Scan for the cell matching the given text and deliver its [X, Y] coordinate at center. 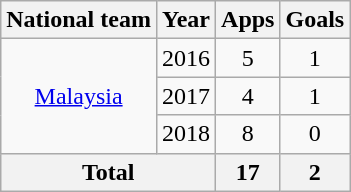
4 [248, 96]
17 [248, 172]
National team [79, 20]
2 [315, 172]
Goals [315, 20]
Apps [248, 20]
5 [248, 58]
0 [315, 134]
2016 [186, 58]
Malaysia [79, 96]
2017 [186, 96]
2018 [186, 134]
Total [108, 172]
Year [186, 20]
8 [248, 134]
